Detect which cell encompasses the target text, then output its (X, Y) center coordinate. 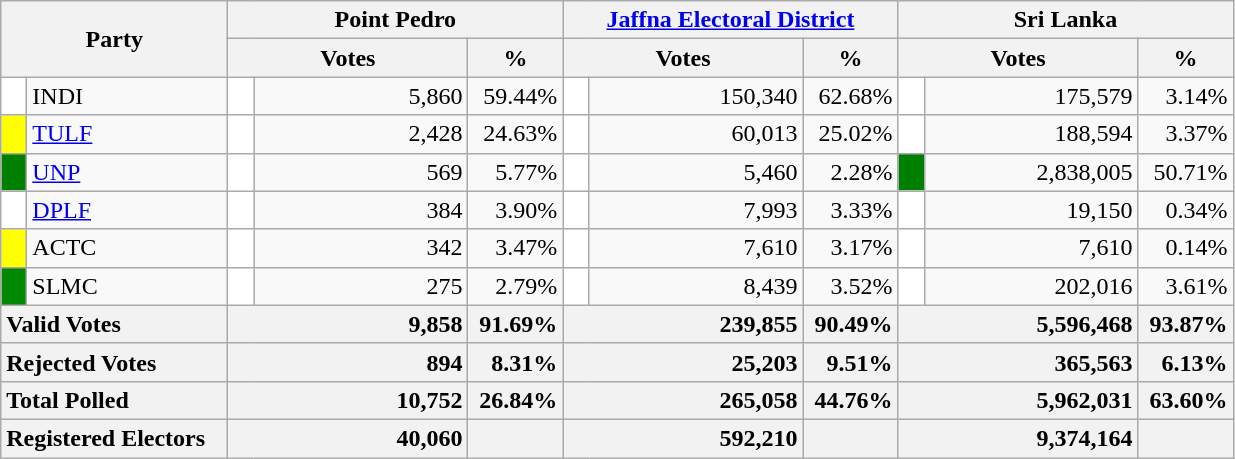
202,016 (1031, 286)
26.84% (516, 400)
SLMC (128, 286)
62.68% (850, 96)
25.02% (850, 134)
8,439 (696, 286)
63.60% (1186, 400)
25,203 (683, 362)
265,058 (683, 400)
5.77% (516, 172)
3.52% (850, 286)
Registered Electors (114, 438)
3.17% (850, 248)
3.90% (516, 210)
3.14% (1186, 96)
6.13% (1186, 362)
Total Polled (114, 400)
894 (348, 362)
5,962,031 (1018, 400)
5,596,468 (1018, 324)
365,563 (1018, 362)
44.76% (850, 400)
5,860 (361, 96)
24.63% (516, 134)
9,858 (348, 324)
TULF (128, 134)
5,460 (696, 172)
3.33% (850, 210)
59.44% (516, 96)
2,428 (361, 134)
175,579 (1031, 96)
Valid Votes (114, 324)
DPLF (128, 210)
INDI (128, 96)
0.34% (1186, 210)
8.31% (516, 362)
150,340 (696, 96)
3.61% (1186, 286)
342 (361, 248)
UNP (128, 172)
40,060 (348, 438)
2.79% (516, 286)
10,752 (348, 400)
50.71% (1186, 172)
2,838,005 (1031, 172)
188,594 (1031, 134)
3.37% (1186, 134)
7,993 (696, 210)
60,013 (696, 134)
19,150 (1031, 210)
9,374,164 (1018, 438)
Sri Lanka (1066, 20)
0.14% (1186, 248)
Rejected Votes (114, 362)
384 (361, 210)
569 (361, 172)
9.51% (850, 362)
90.49% (850, 324)
Jaffna Electoral District (730, 20)
3.47% (516, 248)
93.87% (1186, 324)
Party (114, 39)
592,210 (683, 438)
ACTC (128, 248)
91.69% (516, 324)
2.28% (850, 172)
239,855 (683, 324)
275 (361, 286)
Point Pedro (396, 20)
